Detect which cell encompasses the target text, then output its (X, Y) center coordinate. 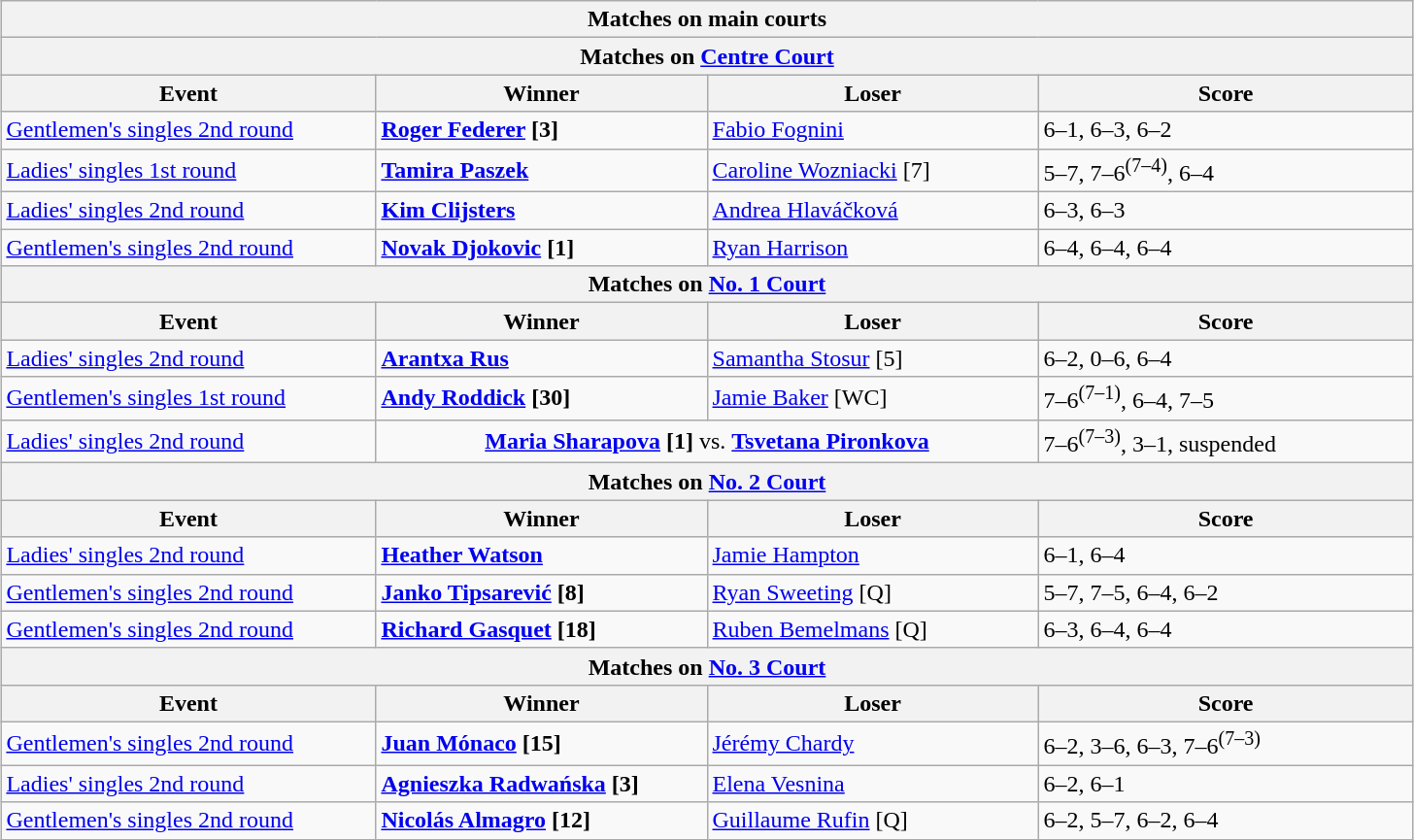
Matches on No. 2 Court (707, 482)
Ladies' singles 1st round (188, 171)
Jamie Baker [WC] (872, 398)
Nicolás Almagro [12] (542, 821)
Roger Federer [3] (542, 130)
6–1, 6–3, 6–2 (1226, 130)
Heather Watson (542, 555)
6–2, 3–6, 6–3, 7–6(7–3) (1226, 744)
Gentlemen's singles 1st round (188, 398)
6–3, 6–3 (1226, 211)
6–4, 6–4, 6–4 (1226, 248)
Caroline Wozniacki [7] (872, 171)
Matches on Centre Court (707, 56)
Ruben Bemelmans [Q] (872, 629)
Andrea Hlaváčková (872, 211)
6–1, 6–4 (1226, 555)
Juan Mónaco [15] (542, 744)
Jamie Hampton (872, 555)
Jérémy Chardy (872, 744)
Ryan Harrison (872, 248)
7–6(7–1), 6–4, 7–5 (1226, 398)
6–3, 6–4, 6–4 (1226, 629)
6–2, 6–1 (1226, 784)
Agnieszka Radwańska [3] (542, 784)
Maria Sharapova [1] vs. Tsvetana Pironkova (707, 441)
Richard Gasquet [18] (542, 629)
Samantha Stosur [5] (872, 358)
Tamira Paszek (542, 171)
Ryan Sweeting [Q] (872, 592)
Matches on No. 1 Court (707, 285)
Fabio Fognini (872, 130)
Novak Djokovic [1] (542, 248)
Arantxa Rus (542, 358)
Matches on No. 3 Court (707, 666)
7–6(7–3), 3–1, suspended (1226, 441)
Elena Vesnina (872, 784)
Janko Tipsarević [8] (542, 592)
6–2, 0–6, 6–4 (1226, 358)
5–7, 7–5, 6–4, 6–2 (1226, 592)
Kim Clijsters (542, 211)
5–7, 7–6(7–4), 6–4 (1226, 171)
Andy Roddick [30] (542, 398)
Guillaume Rufin [Q] (872, 821)
6–2, 5–7, 6–2, 6–4 (1226, 821)
Matches on main courts (707, 19)
